Scan for the cell matching the given text and deliver its (X, Y) coordinate at center. 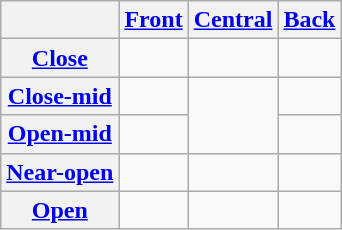
Near-open (60, 172)
Close (60, 58)
Central (233, 20)
Back (310, 20)
Close-mid (60, 96)
Open-mid (60, 134)
Open (60, 210)
Front (154, 20)
